Extract the [x, y] coordinate from the center of the cell holding the provided text.  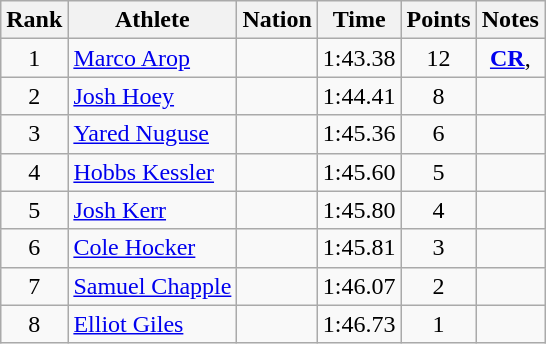
Josh Kerr [152, 210]
7 [34, 286]
Notes [510, 20]
1:45.60 [359, 172]
1:46.73 [359, 324]
Cole Hocker [152, 248]
1:46.07 [359, 286]
Samuel Chapple [152, 286]
Marco Arop [152, 58]
Rank [34, 20]
1:43.38 [359, 58]
Yared Nuguse [152, 134]
Josh Hoey [152, 96]
Athlete [152, 20]
Time [359, 20]
CR, [510, 58]
1:45.81 [359, 248]
1:45.80 [359, 210]
12 [438, 58]
Nation [277, 20]
Elliot Giles [152, 324]
Points [438, 20]
1:45.36 [359, 134]
Hobbs Kessler [152, 172]
1:44.41 [359, 96]
